Capture the cell that displays the provided text and extract its [X, Y] central coordinate. 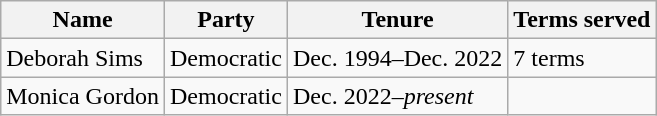
Deborah Sims [83, 58]
Name [83, 20]
Tenure [397, 20]
Dec. 1994–Dec. 2022 [397, 58]
Dec. 2022–present [397, 96]
Terms served [582, 20]
Monica Gordon [83, 96]
Party [226, 20]
7 terms [582, 58]
